Search for the cell housing the specified text and yield its [x, y] center coordinate. 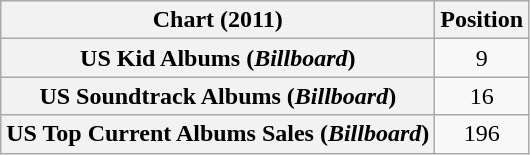
16 [482, 96]
US Soundtrack Albums (Billboard) [218, 96]
US Kid Albums (Billboard) [218, 58]
196 [482, 134]
Position [482, 20]
9 [482, 58]
Chart (2011) [218, 20]
US Top Current Albums Sales (Billboard) [218, 134]
